Output the (x, y) coordinate of the center of the cell containing the given text.  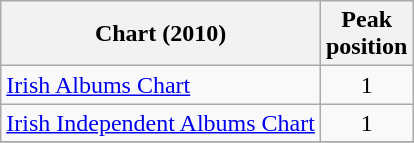
Irish Independent Albums Chart (161, 123)
Chart (2010) (161, 34)
Irish Albums Chart (161, 85)
Peakposition (366, 34)
